Detect which cell encompasses the target text, then output its [x, y] center coordinate. 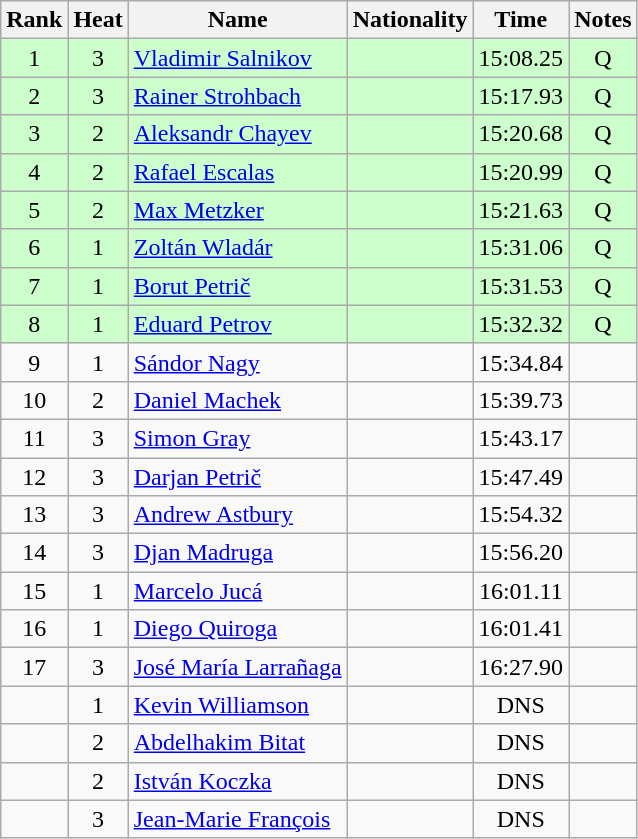
15:32.32 [521, 324]
Rainer Strohbach [238, 96]
Darjan Petrič [238, 477]
15:34.84 [521, 362]
14 [34, 553]
Eduard Petrov [238, 324]
István Koczka [238, 781]
16:01.41 [521, 629]
11 [34, 438]
16 [34, 629]
15:54.32 [521, 515]
16:27.90 [521, 667]
Rank [34, 20]
15:43.17 [521, 438]
15:20.68 [521, 134]
8 [34, 324]
Jean-Marie François [238, 819]
15:31.53 [521, 286]
Vladimir Salnikov [238, 58]
5 [34, 210]
Diego Quiroga [238, 629]
Notes [603, 20]
Rafael Escalas [238, 172]
Marcelo Jucá [238, 591]
13 [34, 515]
Time [521, 20]
9 [34, 362]
Max Metzker [238, 210]
15 [34, 591]
7 [34, 286]
Sándor Nagy [238, 362]
Simon Gray [238, 438]
José María Larrañaga [238, 667]
Aleksandr Chayev [238, 134]
Andrew Astbury [238, 515]
15:21.63 [521, 210]
12 [34, 477]
Name [238, 20]
15:17.93 [521, 96]
Heat [98, 20]
Nationality [410, 20]
Abdelhakim Bitat [238, 743]
Djan Madruga [238, 553]
Zoltán Wladár [238, 248]
15:20.99 [521, 172]
15:56.20 [521, 553]
Borut Petrič [238, 286]
Daniel Machek [238, 400]
16:01.11 [521, 591]
Kevin Williamson [238, 705]
15:47.49 [521, 477]
15:08.25 [521, 58]
15:31.06 [521, 248]
15:39.73 [521, 400]
17 [34, 667]
10 [34, 400]
6 [34, 248]
4 [34, 172]
